From the cell containing the given text, extract its center point as [X, Y] coordinate. 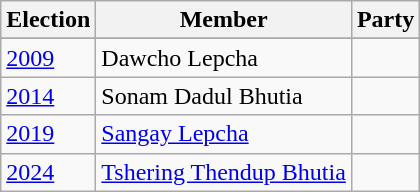
Member [224, 20]
2014 [48, 96]
Election [48, 20]
2019 [48, 134]
Party [385, 20]
Tshering Thendup Bhutia [224, 172]
2009 [48, 58]
Sangay Lepcha [224, 134]
2024 [48, 172]
Dawcho Lepcha [224, 58]
Sonam Dadul Bhutia [224, 96]
